Locate the cell with the specified text and output its (x, y) center coordinate. 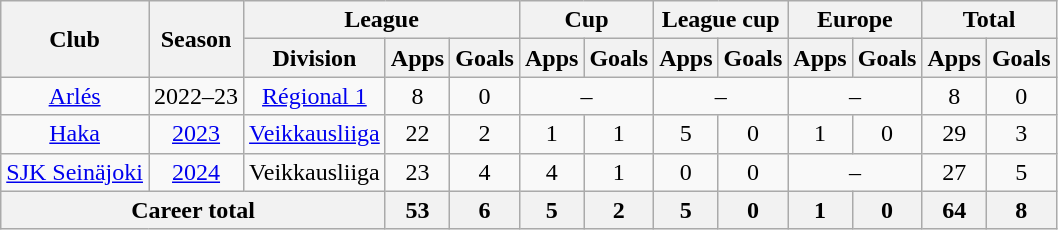
League (382, 20)
6 (485, 210)
2024 (196, 172)
22 (417, 134)
29 (954, 134)
64 (954, 210)
League cup (721, 20)
Career total (194, 210)
Club (75, 39)
2022–23 (196, 96)
Europe (855, 20)
Régional 1 (315, 96)
Arlés (75, 96)
27 (954, 172)
3 (1021, 134)
Haka (75, 134)
Cup (586, 20)
53 (417, 210)
23 (417, 172)
SJK Seinäjoki (75, 172)
2023 (196, 134)
Division (315, 58)
Total (989, 20)
Season (196, 39)
